Scan for the cell matching the given text and deliver its (X, Y) coordinate at center. 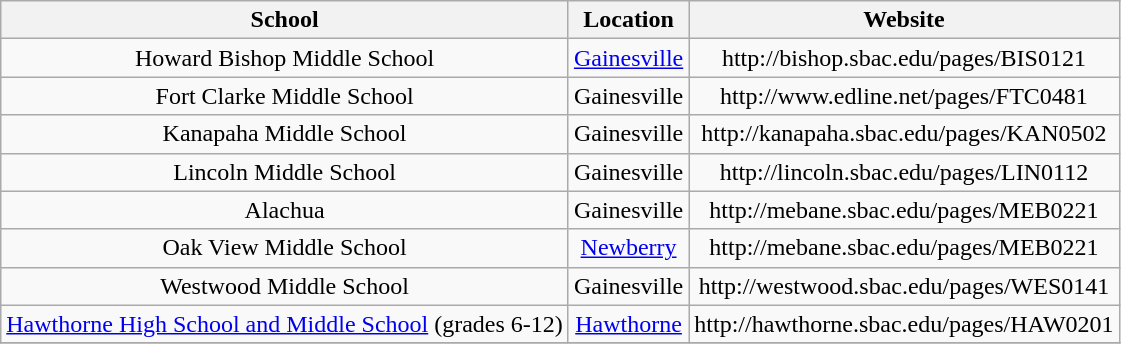
http://www.edline.net/pages/FTC0481 (904, 96)
School (285, 20)
Howard Bishop Middle School (285, 58)
http://bishop.sbac.edu/pages/BIS0121 (904, 58)
http://westwood.sbac.edu/pages/WES0141 (904, 286)
Location (628, 20)
Alachua (285, 210)
http://lincoln.sbac.edu/pages/LIN0112 (904, 172)
Hawthorne (628, 324)
http://kanapaha.sbac.edu/pages/KAN0502 (904, 134)
Kanapaha Middle School (285, 134)
http://hawthorne.sbac.edu/pages/HAW0201 (904, 324)
Website (904, 20)
Fort Clarke Middle School (285, 96)
Lincoln Middle School (285, 172)
Newberry (628, 248)
Westwood Middle School (285, 286)
Oak View Middle School (285, 248)
Hawthorne High School and Middle School (grades 6-12) (285, 324)
